Detect which cell encompasses the target text, then output its (x, y) center coordinate. 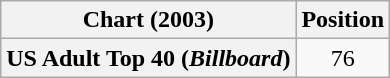
US Adult Top 40 (Billboard) (148, 58)
76 (343, 58)
Position (343, 20)
Chart (2003) (148, 20)
